From the cell containing the given text, extract its center point as (X, Y) coordinate. 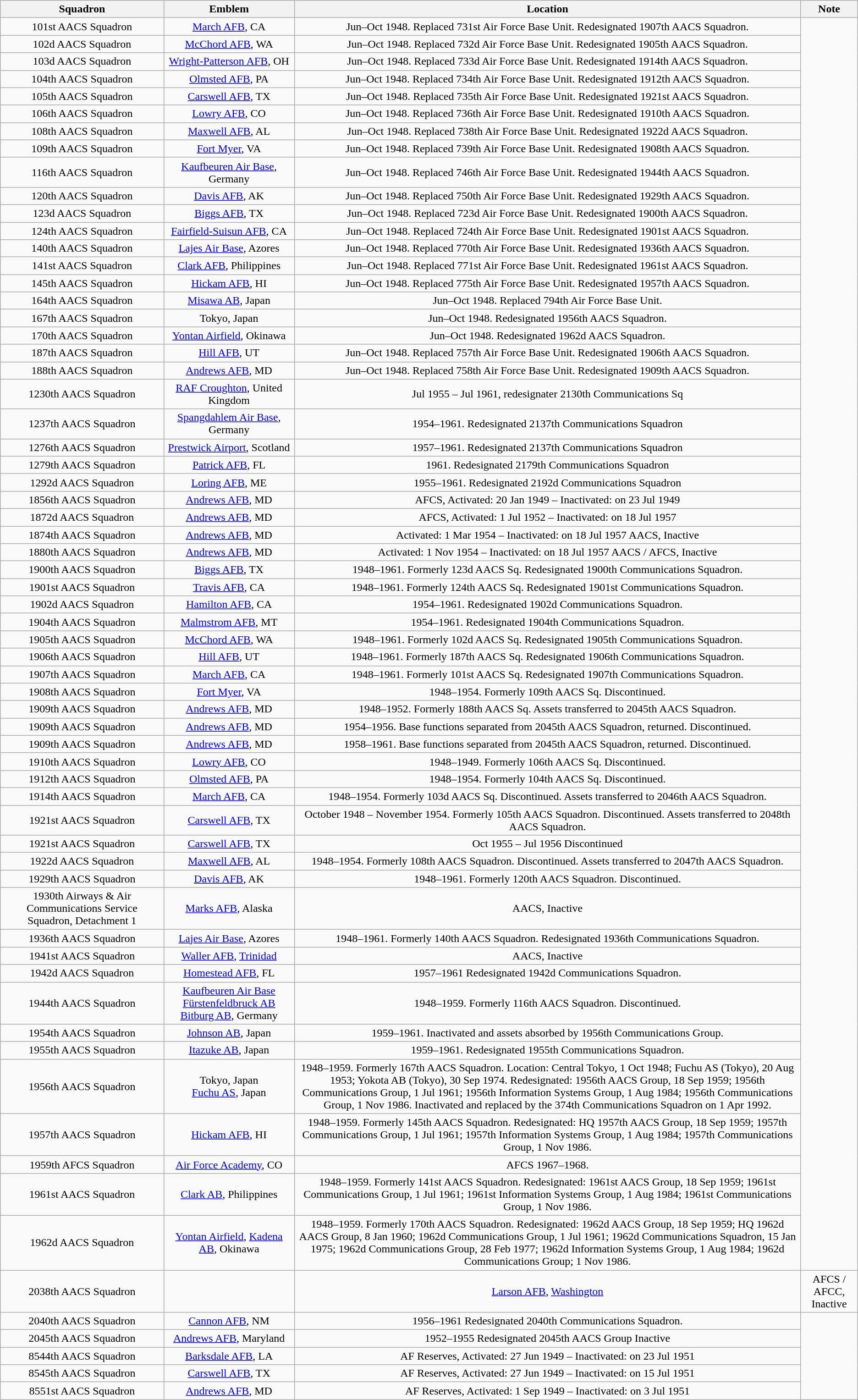
Note (829, 9)
October 1948 – November 1954. Formerly 105th AACS Squadron. Discontinued. Assets transferred to 2048th AACS Squadron. (547, 820)
Jun–Oct 1948. Replaced 794th Air Force Base Unit. (547, 301)
105th AACS Squadron (82, 96)
Fairfield-Suisun AFB, CA (229, 231)
Travis AFB, CA (229, 587)
1880th AACS Squadron (82, 552)
1901st AACS Squadron (82, 587)
1954–1961. Redesignated 1902d Communications Squadron. (547, 605)
AFCS, Activated: 20 Jan 1949 – Inactivated: on 23 Jul 1949 (547, 500)
Itazuke AB, Japan (229, 1050)
Waller AFB, Trinidad (229, 956)
Barksdale AFB, LA (229, 1356)
1856th AACS Squadron (82, 500)
1955–1961. Redesignated 2192d Communications Squadron (547, 482)
Jun–Oct 1948. Replaced 746th Air Force Base Unit. Redesignated 1944th AACS Squadron. (547, 172)
1948–1961. Formerly 123d AACS Sq. Redesignated 1900th Communications Squadron. (547, 570)
Jun–Oct 1948. Replaced 739th Air Force Base Unit. Redesignated 1908th AACS Squadron. (547, 149)
AF Reserves, Activated: 27 Jun 1949 – Inactivated: on 23 Jul 1951 (547, 1356)
1230th AACS Squadron (82, 394)
1907th AACS Squadron (82, 674)
8551st AACS Squadron (82, 1391)
1276th AACS Squadron (82, 447)
Jun–Oct 1948. Replaced 738th Air Force Base Unit. Redesignated 1922d AACS Squadron. (547, 131)
Jun–Oct 1948. Replaced 757th Air Force Base Unit. Redesignated 1906th AACS Squadron. (547, 353)
Jun–Oct 1948. Replaced 750th Air Force Base Unit. Redesignated 1929th AACS Squadron. (547, 196)
1929th AACS Squadron (82, 879)
Yontan Airfield, Okinawa (229, 336)
164th AACS Squadron (82, 301)
Squadron (82, 9)
141st AACS Squadron (82, 266)
1948–1954. Formerly 109th AACS Sq. Discontinued. (547, 692)
1952–1955 Redesignated 2045th AACS Group Inactive (547, 1339)
2045th AACS Squadron (82, 1339)
1279th AACS Squadron (82, 465)
Jun–Oct 1948. Replaced 724th Air Force Base Unit. Redesignated 1901st AACS Squadron. (547, 231)
1902d AACS Squadron (82, 605)
Clark AFB, Philippines (229, 266)
124th AACS Squadron (82, 231)
170th AACS Squadron (82, 336)
Malmstrom AFB, MT (229, 622)
Misawa AB, Japan (229, 301)
123d AACS Squadron (82, 213)
1948–1961. Formerly 101st AACS Sq. Redesignated 1907th Communications Squadron. (547, 674)
Jun–Oct 1948. Replaced 732d Air Force Base Unit. Redesignated 1905th AACS Squadron. (547, 44)
1942d AACS Squadron (82, 973)
Activated: 1 Mar 1954 – Inactivated: on 18 Jul 1957 AACS, Inactive (547, 535)
1959–1961. Redesignated 1955th Communications Squadron. (547, 1050)
1959th AFCS Squadron (82, 1164)
108th AACS Squadron (82, 131)
1962d AACS Squadron (82, 1242)
1954–1961. Redesignated 2137th Communications Squadron (547, 424)
Homestead AFB, FL (229, 973)
1912th AACS Squadron (82, 779)
1908th AACS Squadron (82, 692)
Johnson AB, Japan (229, 1033)
145th AACS Squadron (82, 283)
101st AACS Squadron (82, 27)
8545th AACS Squadron (82, 1373)
Hamilton AFB, CA (229, 605)
Clark AB, Philippines (229, 1194)
1957th AACS Squadron (82, 1135)
103d AACS Squadron (82, 61)
Jun–Oct 1948. Redesignated 1962d AACS Squadron. (547, 336)
1914th AACS Squadron (82, 796)
1957–1961. Redesignated 2137th Communications Squadron (547, 447)
187th AACS Squadron (82, 353)
Jun–Oct 1948. Replaced 775th Air Force Base Unit. Redesignated 1957th AACS Squadron. (547, 283)
Spangdahlem Air Base, Germany (229, 424)
Marks AFB, Alaska (229, 909)
1954–1961. Redesignated 1904th Communications Squadron. (547, 622)
1948–1961. Formerly 140th AACS Squadron. Redesignated 1936th Communications Squadron. (547, 938)
1922d AACS Squadron (82, 861)
Andrews AFB, Maryland (229, 1339)
1948–1959. Formerly 116th AACS Squadron. Discontinued. (547, 1003)
1955th AACS Squadron (82, 1050)
1954th AACS Squadron (82, 1033)
Emblem (229, 9)
102d AACS Squadron (82, 44)
1900th AACS Squadron (82, 570)
2038th AACS Squadron (82, 1291)
Air Force Academy, CO (229, 1164)
1930th Airways & Air Communications Service Squadron, Detachment 1 (82, 909)
Jul 1955 – Jul 1961, redesignater 2130th Communications Sq (547, 394)
1959–1961. Inactivated and assets absorbed by 1956th Communications Group. (547, 1033)
1956–1961 Redesignated 2040th Communications Squadron. (547, 1321)
Location (547, 9)
1958–1961. Base functions separated from 2045th AACS Squadron, returned. Discontinued. (547, 744)
167th AACS Squadron (82, 318)
1872d AACS Squadron (82, 517)
Jun–Oct 1948. Replaced 735th Air Force Base Unit. Redesignated 1921st AACS Squadron. (547, 96)
Yontan Airfield, Kadena AB, Okinawa (229, 1242)
1961. Redesignated 2179th Communications Squadron (547, 465)
140th AACS Squadron (82, 248)
2040th AACS Squadron (82, 1321)
1874th AACS Squadron (82, 535)
Cannon AFB, NM (229, 1321)
1961st AACS Squadron (82, 1194)
Jun–Oct 1948. Replaced 734th Air Force Base Unit. Redesignated 1912th AACS Squadron. (547, 79)
1906th AACS Squadron (82, 657)
Tokyo, Japan (229, 318)
1910th AACS Squadron (82, 761)
120th AACS Squadron (82, 196)
RAF Croughton, United Kingdom (229, 394)
1948–1961. Formerly 120th AACS Squadron. Discontinued. (547, 879)
1944th AACS Squadron (82, 1003)
109th AACS Squadron (82, 149)
1936th AACS Squadron (82, 938)
1948–1954. Formerly 103d AACS Sq. Discontinued. Assets transferred to 2046th AACS Squadron. (547, 796)
Larson AFB, Washington (547, 1291)
Activated: 1 Nov 1954 – Inactivated: on 18 Jul 1957 AACS / AFCS, Inactive (547, 552)
1904th AACS Squadron (82, 622)
1948–1961. Formerly 187th AACS Sq. Redesignated 1906th Communications Squadron. (547, 657)
1237th AACS Squadron (82, 424)
Kaufbeuren Air Base, Germany (229, 172)
Jun–Oct 1948. Replaced 736th Air Force Base Unit. Redesignated 1910th AACS Squadron. (547, 114)
1954–1956. Base functions separated from 2045th AACS Squadron, returned. Discontinued. (547, 727)
Kaufbeuren Air Base Fürstenfeldbruck AB Bitburg AB, Germany (229, 1003)
1948–1961. Formerly 102d AACS Sq. Redesignated 1905th Communications Squadron. (547, 639)
Loring AFB, ME (229, 482)
AFCS, Activated: 1 Jul 1952 – Inactivated: on 18 Jul 1957 (547, 517)
1948–1954. Formerly 108th AACS Squadron. Discontinued. Assets transferred to 2047th AACS Squadron. (547, 861)
1956th AACS Squadron (82, 1086)
Jun–Oct 1948. Replaced 771st Air Force Base Unit. Redesignated 1961st AACS Squadron. (547, 266)
AF Reserves, Activated: 1 Sep 1949 – Inactivated: on 3 Jul 1951 (547, 1391)
Jun–Oct 1948. Replaced 758th Air Force Base Unit. Redesignated 1909th AACS Squadron. (547, 370)
Patrick AFB, FL (229, 465)
AFCS / AFCC, Inactive (829, 1291)
8544th AACS Squadron (82, 1356)
1948–1954. Formerly 104th AACS Sq. Discontinued. (547, 779)
1948–1952. Formerly 188th AACS Sq. Assets transferred to 2045th AACS Squadron. (547, 709)
1292d AACS Squadron (82, 482)
Wright-Patterson AFB, OH (229, 61)
1941st AACS Squadron (82, 956)
1948–1961. Formerly 124th AACS Sq. Redesignated 1901st Communications Squadron. (547, 587)
104th AACS Squadron (82, 79)
Jun–Oct 1948. Redesignated 1956th AACS Squadron. (547, 318)
1905th AACS Squadron (82, 639)
Tokyo, Japan Fuchu AS, Japan (229, 1086)
Jun–Oct 1948. Replaced 723d Air Force Base Unit. Redesignated 1900th AACS Squadron. (547, 213)
AFCS 1967–1968. (547, 1164)
1957–1961 Redesignated 1942d Communications Squadron. (547, 973)
AF Reserves, Activated: 27 Jun 1949 – Inactivated: on 15 Jul 1951 (547, 1373)
Jun–Oct 1948. Replaced 733d Air Force Base Unit. Redesignated 1914th AACS Squadron. (547, 61)
Prestwick Airport, Scotland (229, 447)
116th AACS Squadron (82, 172)
Jun–Oct 1948. Replaced 731st Air Force Base Unit. Redesignated 1907th AACS Squadron. (547, 27)
188th AACS Squadron (82, 370)
Oct 1955 – Jul 1956 Discontinued (547, 844)
1948–1949. Formerly 106th AACS Sq. Discontinued. (547, 761)
106th AACS Squadron (82, 114)
Jun–Oct 1948. Replaced 770th Air Force Base Unit. Redesignated 1936th AACS Squadron. (547, 248)
